Find where the given text appears and provide that cell's center as [X, Y] coordinate. 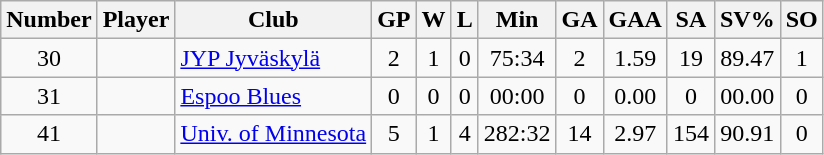
GAA [635, 20]
Number [49, 20]
00:00 [517, 96]
SA [690, 20]
1.59 [635, 58]
90.91 [747, 134]
5 [394, 134]
75:34 [517, 58]
JYP Jyväskylä [274, 58]
2.97 [635, 134]
Player [136, 20]
Espoo Blues [274, 96]
Min [517, 20]
0.00 [635, 96]
154 [690, 134]
19 [690, 58]
SO [802, 20]
31 [49, 96]
SV% [747, 20]
GP [394, 20]
Univ. of Minnesota [274, 134]
282:32 [517, 134]
14 [580, 134]
30 [49, 58]
00.00 [747, 96]
Club [274, 20]
L [464, 20]
41 [49, 134]
W [434, 20]
4 [464, 134]
89.47 [747, 58]
GA [580, 20]
